Locate the cell with the specified text and output its (X, Y) center coordinate. 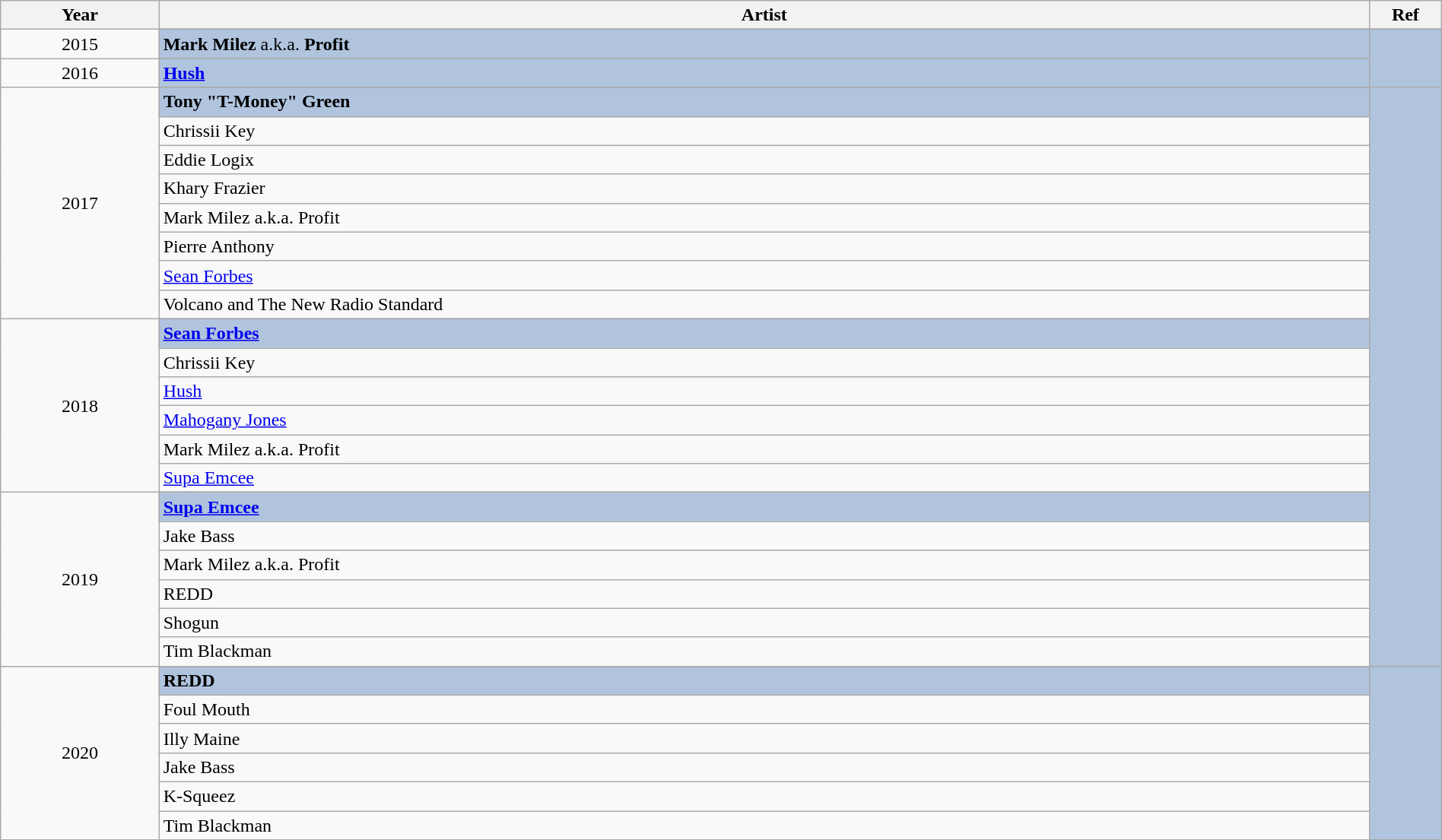
Pierre Anthony (764, 246)
2019 (80, 579)
2015 (80, 44)
Year (80, 15)
Ref (1405, 15)
2017 (80, 203)
Foul Mouth (764, 709)
K-Squeez (764, 796)
Volcano and The New Radio Standard (764, 304)
Tony "T-Money" Green (764, 102)
Mahogany Jones (764, 420)
2016 (80, 73)
Khary Frazier (764, 189)
Eddie Logix (764, 160)
Illy Maine (764, 738)
Shogun (764, 623)
2020 (80, 753)
Artist (764, 15)
2018 (80, 405)
